Return the (X, Y) coordinate for the center point of the cell that contains the specified text.  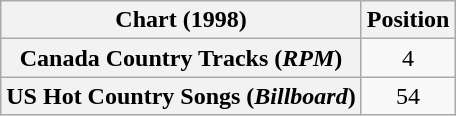
US Hot Country Songs (Billboard) (181, 96)
54 (408, 96)
Chart (1998) (181, 20)
Position (408, 20)
4 (408, 58)
Canada Country Tracks (RPM) (181, 58)
